Locate the cell with the specified text and output its (X, Y) center coordinate. 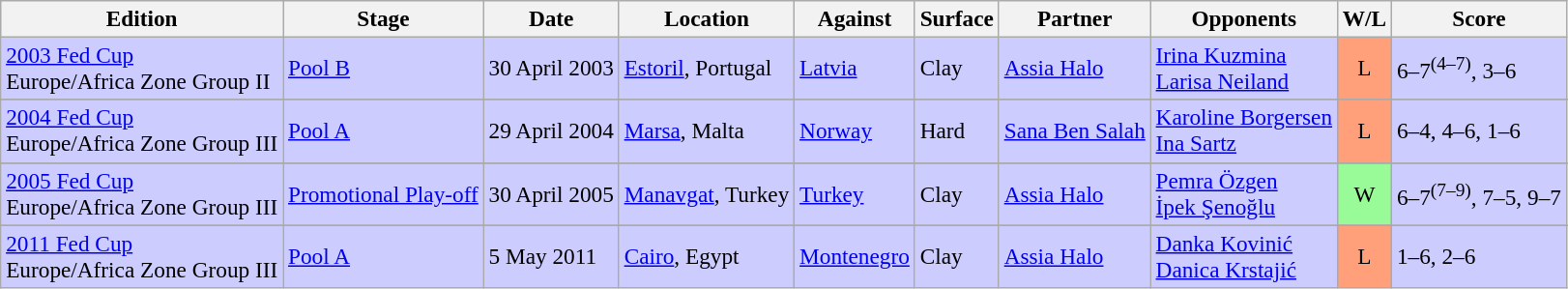
2004 Fed Cup Europe/Africa Zone Group III (142, 131)
Hard (957, 131)
2003 Fed Cup Europe/Africa Zone Group II (142, 68)
Irina Kuzmina Larisa Neiland (1243, 68)
Marsa, Malta (706, 131)
Cairo, Egypt (706, 255)
Location (706, 18)
Partner (1075, 18)
Against (855, 18)
Date (551, 18)
W/L (1364, 18)
Norway (855, 131)
6–4, 4–6, 1–6 (1479, 131)
Score (1479, 18)
Karoline Borgersen Ina Sartz (1243, 131)
2005 Fed Cup Europe/Africa Zone Group III (142, 193)
29 April 2004 (551, 131)
Sana Ben Salah (1075, 131)
Promotional Play-off (384, 193)
Turkey (855, 193)
Pool B (384, 68)
6–7(4–7), 3–6 (1479, 68)
W (1364, 193)
Opponents (1243, 18)
Surface (957, 18)
30 April 2003 (551, 68)
Pemra Özgen İpek Şenoğlu (1243, 193)
1–6, 2–6 (1479, 255)
2011 Fed Cup Europe/Africa Zone Group III (142, 255)
30 April 2005 (551, 193)
5 May 2011 (551, 255)
Montenegro (855, 255)
Manavgat, Turkey (706, 193)
Stage (384, 18)
Latvia (855, 68)
Edition (142, 18)
Estoril, Portugal (706, 68)
6–7(7–9), 7–5, 9–7 (1479, 193)
Danka Kovinić Danica Krstajić (1243, 255)
